Extract the [X, Y] coordinate from the center of the cell holding the provided text.  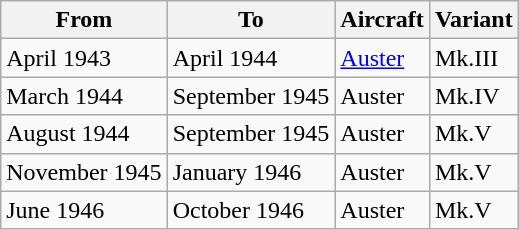
To [251, 20]
From [84, 20]
June 1946 [84, 210]
November 1945 [84, 172]
March 1944 [84, 96]
Aircraft [382, 20]
Mk.III [474, 58]
Mk.IV [474, 96]
August 1944 [84, 134]
April 1944 [251, 58]
October 1946 [251, 210]
April 1943 [84, 58]
Variant [474, 20]
January 1946 [251, 172]
